Identify which cell holds the provided text, then report its (x, y) central coordinate. 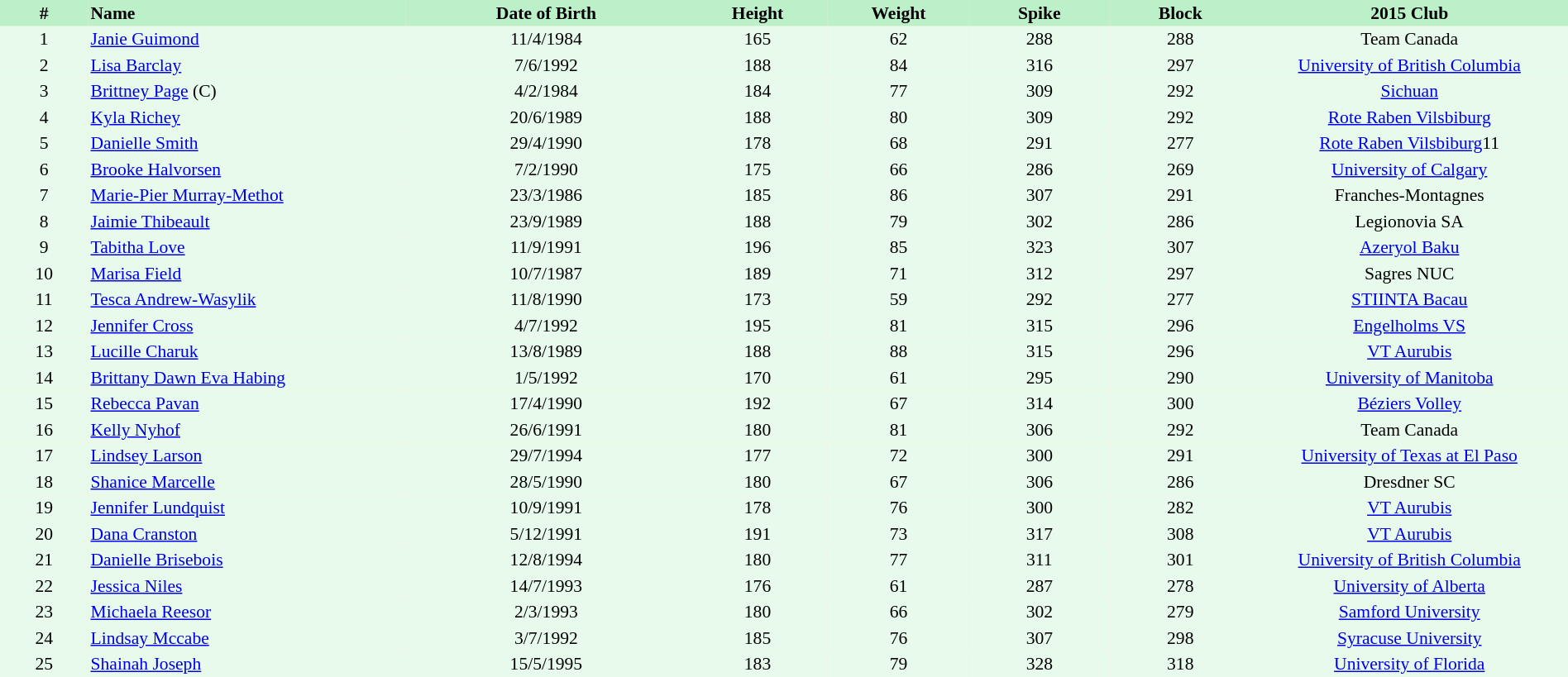
17/4/1990 (546, 403)
Jennifer Cross (246, 326)
Lindsey Larson (246, 456)
Danielle Smith (246, 144)
3/7/1992 (546, 638)
Rebecca Pavan (246, 403)
14 (44, 378)
Marisa Field (246, 274)
279 (1180, 612)
Lindsay Mccabe (246, 638)
196 (758, 248)
12 (44, 326)
University of Alberta (1409, 586)
University of Manitoba (1409, 378)
Sichuan (1409, 91)
Shanice Marcelle (246, 482)
University of Calgary (1409, 169)
71 (898, 274)
Samford University (1409, 612)
Brittney Page (C) (246, 91)
86 (898, 195)
5 (44, 144)
2015 Club (1409, 13)
9 (44, 248)
79 (898, 222)
20/6/1989 (546, 117)
Tabitha Love (246, 248)
24 (44, 638)
165 (758, 40)
7 (44, 195)
Lisa Barclay (246, 65)
175 (758, 169)
Name (246, 13)
59 (898, 299)
Kyla Richey (246, 117)
10/7/1987 (546, 274)
84 (898, 65)
11/8/1990 (546, 299)
Dana Cranston (246, 534)
287 (1040, 586)
Béziers Volley (1409, 403)
14/7/1993 (546, 586)
2/3/1993 (546, 612)
4/7/1992 (546, 326)
Legionovia SA (1409, 222)
17 (44, 456)
1/5/1992 (546, 378)
11 (44, 299)
170 (758, 378)
2 (44, 65)
Rote Raben Vilsbiburg11 (1409, 144)
316 (1040, 65)
22 (44, 586)
4 (44, 117)
189 (758, 274)
177 (758, 456)
269 (1180, 169)
# (44, 13)
Lucille Charuk (246, 352)
20 (44, 534)
Michaela Reesor (246, 612)
308 (1180, 534)
Jessica Niles (246, 586)
Brittany Dawn Eva Habing (246, 378)
15 (44, 403)
73 (898, 534)
10/9/1991 (546, 508)
173 (758, 299)
312 (1040, 274)
176 (758, 586)
Spike (1040, 13)
11/4/1984 (546, 40)
72 (898, 456)
University of Texas at El Paso (1409, 456)
Azeryol Baku (1409, 248)
Engelholms VS (1409, 326)
62 (898, 40)
18 (44, 482)
Marie-Pier Murray-Methot (246, 195)
13 (44, 352)
10 (44, 274)
282 (1180, 508)
Jennifer Lundquist (246, 508)
Sagres NUC (1409, 274)
3 (44, 91)
8 (44, 222)
23/9/1989 (546, 222)
Date of Birth (546, 13)
11/9/1991 (546, 248)
Rote Raben Vilsbiburg (1409, 117)
12/8/1994 (546, 560)
29/7/1994 (546, 456)
Janie Guimond (246, 40)
323 (1040, 248)
STIINTA Bacau (1409, 299)
Syracuse University (1409, 638)
7/6/1992 (546, 65)
192 (758, 403)
13/8/1989 (546, 352)
295 (1040, 378)
4/2/1984 (546, 91)
278 (1180, 586)
68 (898, 144)
26/6/1991 (546, 430)
23/3/1986 (546, 195)
298 (1180, 638)
290 (1180, 378)
88 (898, 352)
Jaimie Thibeault (246, 222)
195 (758, 326)
6 (44, 169)
28/5/1990 (546, 482)
1 (44, 40)
80 (898, 117)
301 (1180, 560)
85 (898, 248)
Brooke Halvorsen (246, 169)
Danielle Brisebois (246, 560)
Weight (898, 13)
29/4/1990 (546, 144)
184 (758, 91)
Tesca Andrew-Wasylik (246, 299)
Kelly Nyhof (246, 430)
5/12/1991 (546, 534)
311 (1040, 560)
16 (44, 430)
7/2/1990 (546, 169)
23 (44, 612)
317 (1040, 534)
191 (758, 534)
21 (44, 560)
Dresdner SC (1409, 482)
Block (1180, 13)
Height (758, 13)
314 (1040, 403)
Franches-Montagnes (1409, 195)
19 (44, 508)
